Return [x, y] of the center of cell containing provided text 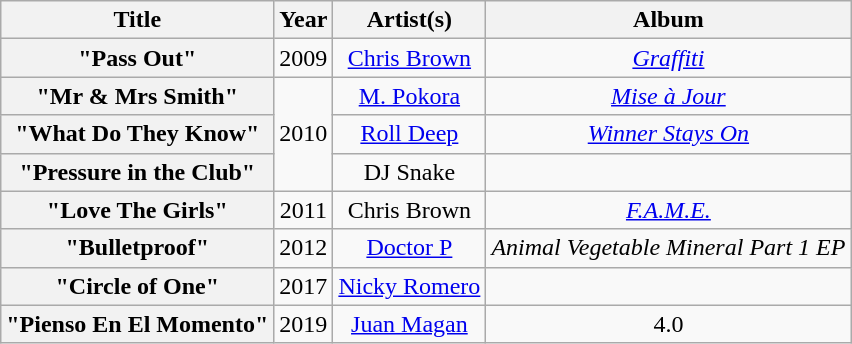
2011 [304, 210]
DJ Snake [410, 172]
Nicky Romero [410, 286]
2012 [304, 248]
4.0 [668, 324]
"Bulletproof" [138, 248]
M. Pokora [410, 96]
"Mr & Mrs Smith" [138, 96]
Album [668, 20]
"What Do They Know" [138, 134]
Title [138, 20]
2009 [304, 58]
Juan Magan [410, 324]
Graffiti [668, 58]
F.A.M.E. [668, 210]
Winner Stays On [668, 134]
2019 [304, 324]
"Pressure in the Club" [138, 172]
"Love The Girls" [138, 210]
Roll Deep [410, 134]
"Circle of One" [138, 286]
Animal Vegetable Mineral Part 1 EP [668, 248]
2017 [304, 286]
2010 [304, 134]
"Pass Out" [138, 58]
Artist(s) [410, 20]
"Pienso En El Momento" [138, 324]
Doctor P [410, 248]
Mise à Jour [668, 96]
Year [304, 20]
